Return [X, Y] of the center of cell containing provided text 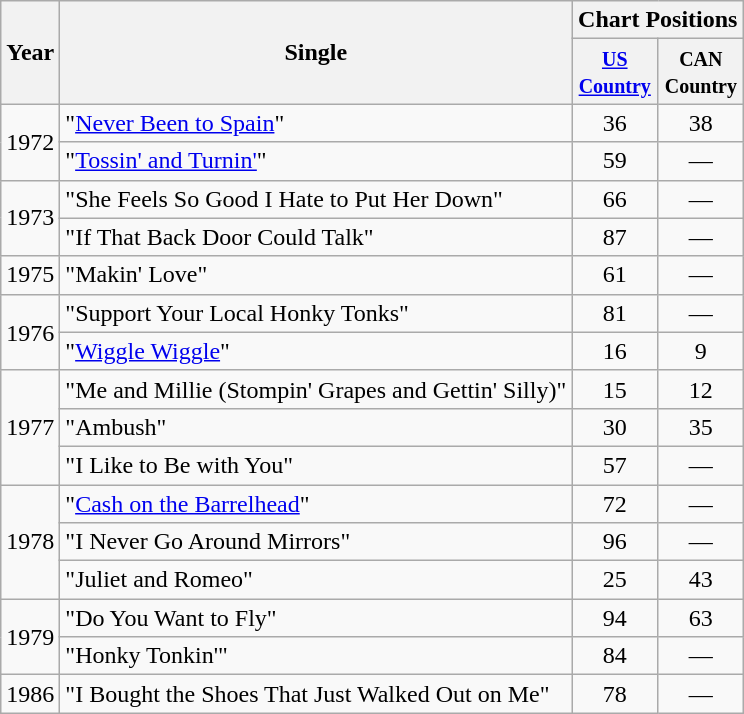
"I Like to Be with You" [316, 465]
1986 [30, 694]
43 [701, 580]
15 [615, 389]
1977 [30, 427]
"Never Been to Spain" [316, 123]
61 [615, 275]
"Support Your Local Honky Tonks" [316, 313]
"Me and Millie (Stompin' Grapes and Gettin' Silly)" [316, 389]
1976 [30, 332]
84 [615, 656]
36 [615, 123]
1973 [30, 218]
16 [615, 351]
"Cash on the Barrelhead" [316, 503]
"I Bought the Shoes That Just Walked Out on Me" [316, 694]
"Tossin' and Turnin'" [316, 161]
1979 [30, 637]
"Honky Tonkin'" [316, 656]
81 [615, 313]
Year [30, 52]
CAN Country [701, 72]
35 [701, 427]
Single [316, 52]
US Country [615, 72]
30 [615, 427]
96 [615, 542]
"Juliet and Romeo" [316, 580]
1975 [30, 275]
12 [701, 389]
38 [701, 123]
"Makin' Love" [316, 275]
"Do You Want to Fly" [316, 618]
"If That Back Door Could Talk" [316, 237]
66 [615, 199]
87 [615, 237]
78 [615, 694]
94 [615, 618]
"I Never Go Around Mirrors" [316, 542]
Chart Positions [658, 20]
59 [615, 161]
1978 [30, 541]
57 [615, 465]
"Ambush" [316, 427]
"Wiggle Wiggle" [316, 351]
1972 [30, 142]
63 [701, 618]
72 [615, 503]
25 [615, 580]
9 [701, 351]
"She Feels So Good I Hate to Put Her Down" [316, 199]
